Search for the cell housing the specified text and yield its [X, Y] center coordinate. 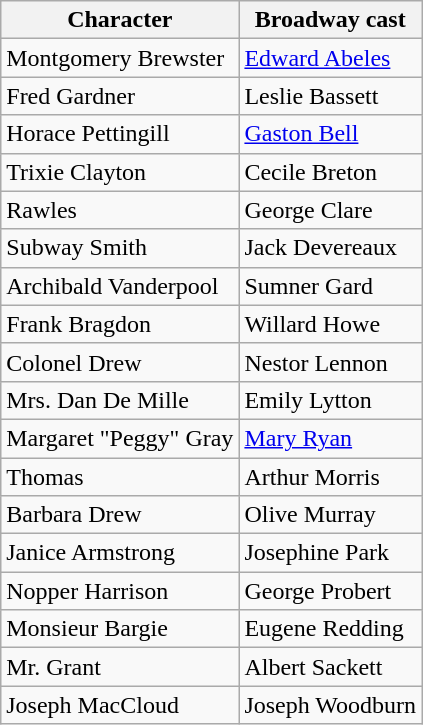
Emily Lytton [330, 400]
Archibald Vanderpool [120, 286]
Nestor Lennon [330, 362]
Montgomery Brewster [120, 58]
Albert Sackett [330, 667]
Mrs. Dan De Mille [120, 400]
Sumner Gard [330, 286]
Nopper Harrison [120, 591]
Margaret "Peggy" Gray [120, 438]
Eugene Redding [330, 629]
Edward Abeles [330, 58]
Thomas [120, 477]
Colonel Drew [120, 362]
Janice Armstrong [120, 553]
Rawles [120, 210]
Barbara Drew [120, 515]
Jack Devereaux [330, 248]
Joseph Woodburn [330, 705]
Fred Gardner [120, 96]
Broadway cast [330, 20]
Monsieur Bargie [120, 629]
Character [120, 20]
Mary Ryan [330, 438]
Trixie Clayton [120, 172]
Horace Pettingill [120, 134]
Subway Smith [120, 248]
Cecile Breton [330, 172]
Arthur Morris [330, 477]
George Clare [330, 210]
Olive Murray [330, 515]
Gaston Bell [330, 134]
Mr. Grant [120, 667]
George Probert [330, 591]
Frank Bragdon [120, 324]
Willard Howe [330, 324]
Leslie Bassett [330, 96]
Joseph MacCloud [120, 705]
Josephine Park [330, 553]
